Return the [x, y] coordinate for the center point of the cell that contains the specified text.  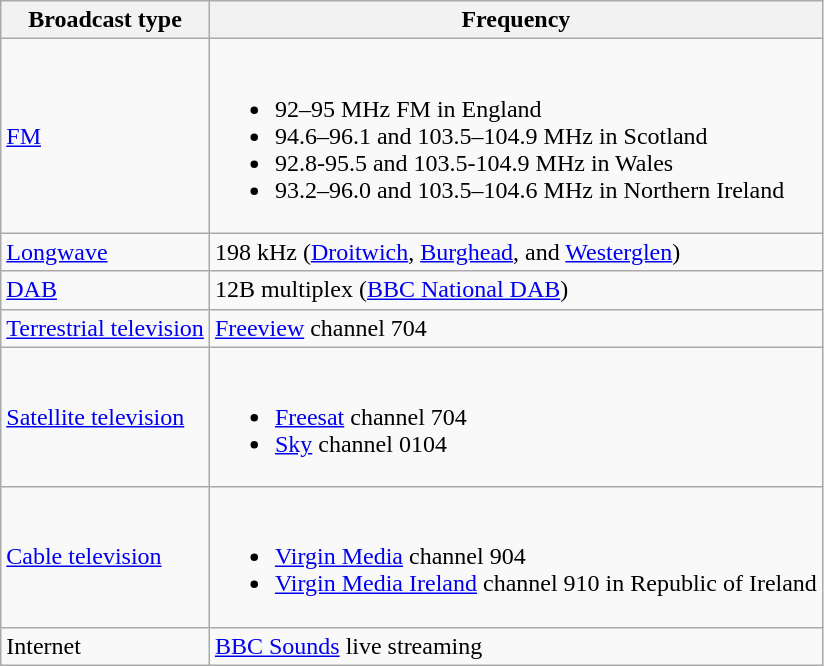
Terrestrial television [106, 328]
Freesat channel 704Sky channel 0104 [516, 417]
FM [106, 136]
198 kHz (Droitwich, Burghead, and Westerglen) [516, 252]
Virgin Media channel 904Virgin Media Ireland channel 910 in Republic of Ireland [516, 557]
Freeview channel 704 [516, 328]
DAB [106, 290]
Broadcast type [106, 20]
Satellite television [106, 417]
BBC Sounds live streaming [516, 646]
Frequency [516, 20]
Longwave [106, 252]
Cable television [106, 557]
Internet [106, 646]
12B multiplex (BBC National DAB) [516, 290]
